Find where the given text appears and provide that cell's center as (x, y) coordinate. 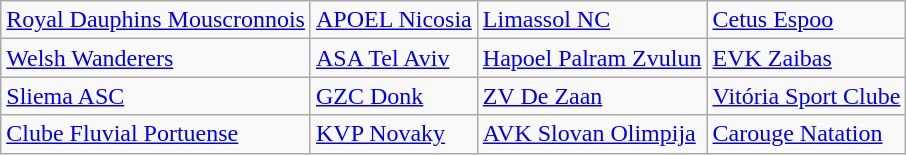
Limassol NC (592, 20)
Hapoel Palram Zvulun (592, 58)
Vitória Sport Clube (806, 96)
GZC Donk (394, 96)
ASA Tel Aviv (394, 58)
APOEL Nicosia (394, 20)
EVK Zaibas (806, 58)
AVK Slovan Olimpija (592, 134)
Welsh Wanderers (156, 58)
Royal Dauphins Mouscronnois (156, 20)
KVP Novaky (394, 134)
ZV De Zaan (592, 96)
Sliema ASC (156, 96)
Carouge Natation (806, 134)
Clube Fluvial Portuense (156, 134)
Cetus Espoo (806, 20)
